Determine the (x, y) coordinate at the center of the cell enclosing the given text.  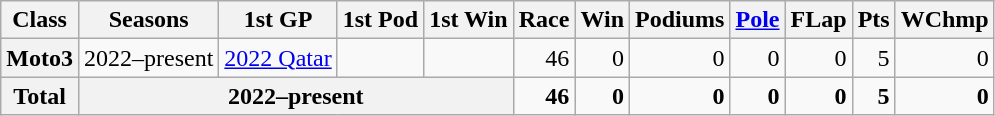
Podiums (680, 20)
WChmp (944, 20)
2022 Qatar (278, 58)
Race (544, 20)
Moto3 (40, 58)
Pts (874, 20)
Total (40, 96)
FLap (818, 20)
Class (40, 20)
1st Pod (380, 20)
1st GP (278, 20)
1st Win (469, 20)
Seasons (148, 20)
Win (602, 20)
Pole (758, 20)
